Return the (x, y) coordinate for the center point of the cell that contains the specified text.  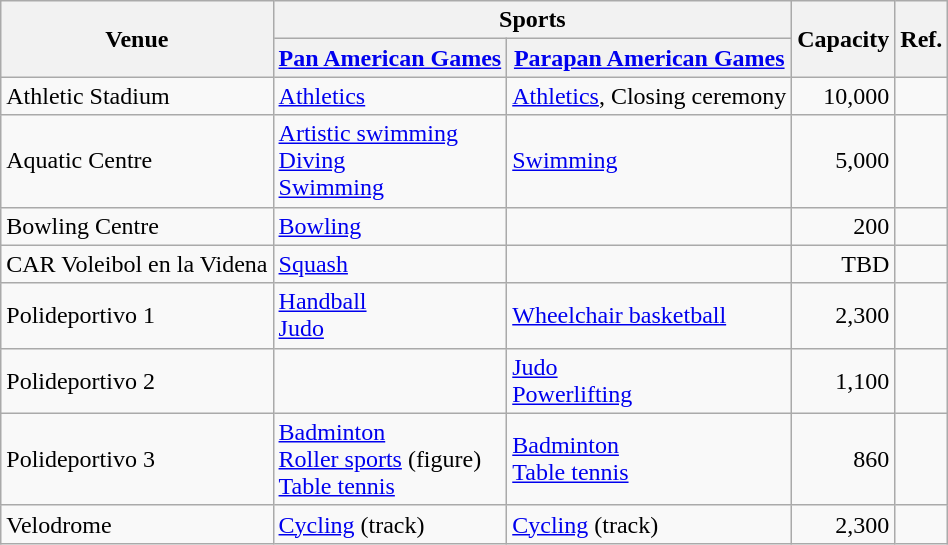
Parapan American Games (650, 58)
Polideportivo 2 (137, 380)
Polideportivo 3 (137, 459)
Athletic Stadium (137, 96)
TBD (844, 264)
Wheelchair basketball (650, 316)
Athletics (390, 96)
Ref. (922, 39)
HandballJudo (390, 316)
Venue (137, 39)
Athletics, Closing ceremony (650, 96)
5,000 (844, 161)
Pan American Games (390, 58)
Capacity (844, 39)
BadmintonTable tennis (650, 459)
Squash (390, 264)
Sports (532, 20)
Bowling (390, 226)
CAR Voleibol en la Videna (137, 264)
Velodrome (137, 524)
1,100 (844, 380)
860 (844, 459)
Bowling Centre (137, 226)
Swimming (650, 161)
Polideportivo 1 (137, 316)
BadmintonRoller sports (figure)Table tennis (390, 459)
Artistic swimmingDivingSwimming (390, 161)
10,000 (844, 96)
200 (844, 226)
JudoPowerlifting (650, 380)
Aquatic Centre (137, 161)
